Provide the [X, Y] coordinate of the cell's center where the given text is located.  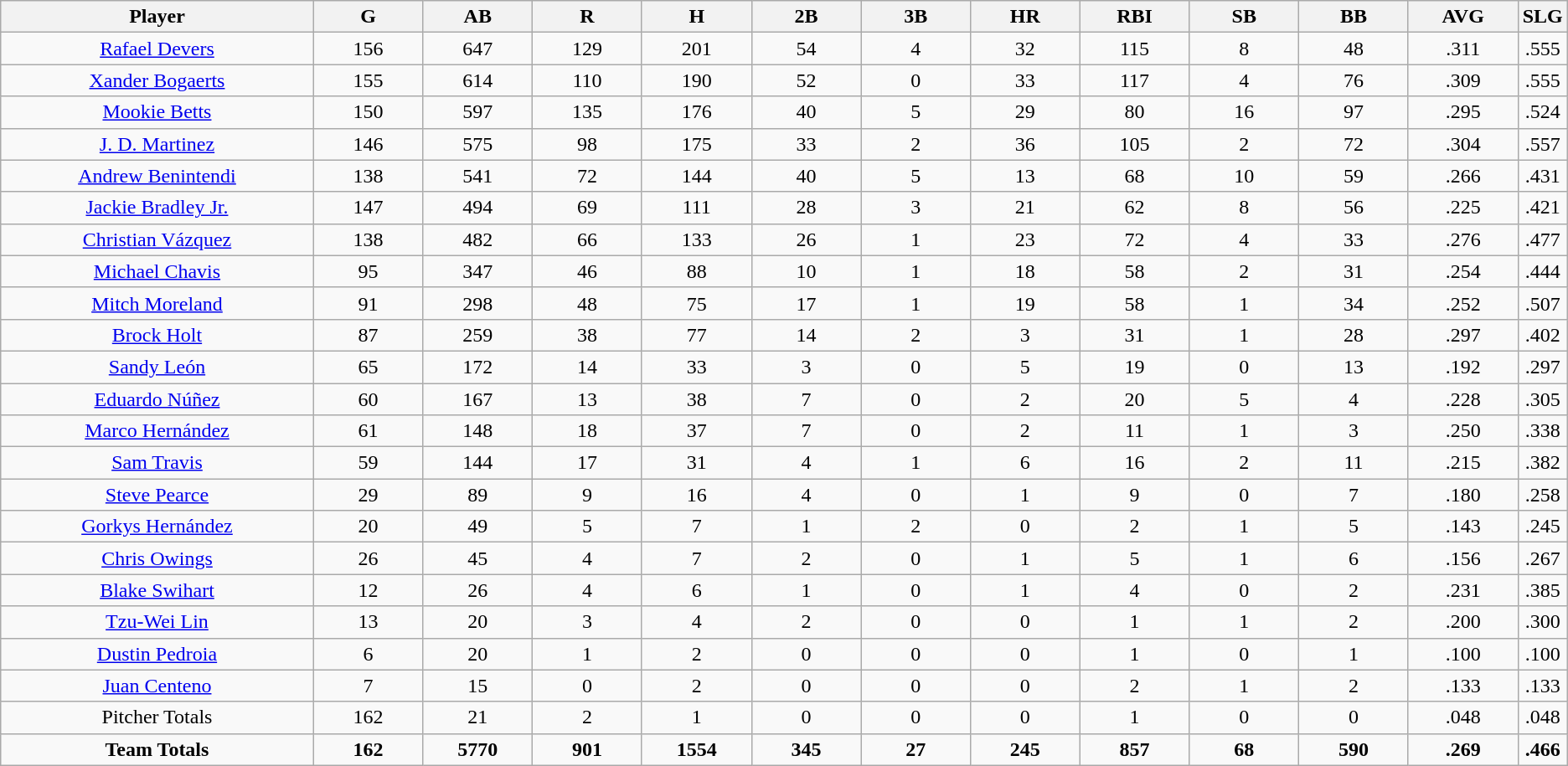
.156 [1462, 558]
.215 [1462, 463]
Eduardo Núñez [157, 399]
2B [806, 17]
SB [1245, 17]
.245 [1543, 527]
.295 [1462, 112]
.266 [1462, 176]
.276 [1462, 239]
150 [369, 112]
Christian Vázquez [157, 239]
155 [369, 80]
Dustin Pedroia [157, 654]
.477 [1543, 239]
98 [588, 144]
Steve Pearce [157, 495]
BB [1354, 17]
259 [477, 335]
176 [697, 112]
110 [588, 80]
23 [1025, 239]
Tzu-Wei Lin [157, 622]
15 [477, 686]
.252 [1462, 303]
347 [477, 271]
.231 [1462, 590]
.300 [1543, 622]
91 [369, 303]
Michael Chavis [157, 271]
46 [588, 271]
.385 [1543, 590]
5770 [477, 749]
61 [369, 431]
Marco Hernández [157, 431]
Pitcher Totals [157, 717]
R [588, 17]
Jackie Bradley Jr. [157, 208]
.180 [1462, 495]
147 [369, 208]
.431 [1543, 176]
.309 [1462, 80]
89 [477, 495]
.200 [1462, 622]
345 [806, 749]
.421 [1543, 208]
.524 [1543, 112]
76 [1354, 80]
95 [369, 271]
Xander Bogaerts [157, 80]
12 [369, 590]
Team Totals [157, 749]
56 [1354, 208]
Player [157, 17]
.507 [1543, 303]
.402 [1543, 335]
190 [697, 80]
SLG [1543, 17]
77 [697, 335]
HR [1025, 17]
.382 [1543, 463]
97 [1354, 112]
52 [806, 80]
.304 [1462, 144]
Andrew Benintendi [157, 176]
298 [477, 303]
60 [369, 399]
.228 [1462, 399]
54 [806, 49]
111 [697, 208]
.444 [1543, 271]
.250 [1462, 431]
135 [588, 112]
901 [588, 749]
129 [588, 49]
647 [477, 49]
45 [477, 558]
115 [1134, 49]
37 [697, 431]
167 [477, 399]
65 [369, 367]
Mookie Betts [157, 112]
.267 [1543, 558]
49 [477, 527]
.311 [1462, 49]
245 [1025, 749]
80 [1134, 112]
36 [1025, 144]
541 [477, 176]
62 [1134, 208]
G [369, 17]
Sandy León [157, 367]
1554 [697, 749]
597 [477, 112]
575 [477, 144]
87 [369, 335]
201 [697, 49]
AB [477, 17]
66 [588, 239]
614 [477, 80]
Juan Centeno [157, 686]
482 [477, 239]
Sam Travis [157, 463]
J. D. Martinez [157, 144]
117 [1134, 80]
AVG [1462, 17]
32 [1025, 49]
Blake Swihart [157, 590]
H [697, 17]
3B [916, 17]
Brock Holt [157, 335]
.225 [1462, 208]
RBI [1134, 17]
Rafael Devers [157, 49]
.143 [1462, 527]
.192 [1462, 367]
.254 [1462, 271]
34 [1354, 303]
.305 [1543, 399]
156 [369, 49]
590 [1354, 749]
Mitch Moreland [157, 303]
146 [369, 144]
69 [588, 208]
175 [697, 144]
.269 [1462, 749]
.258 [1543, 495]
105 [1134, 144]
75 [697, 303]
27 [916, 749]
494 [477, 208]
.466 [1543, 749]
Gorkys Hernández [157, 527]
857 [1134, 749]
133 [697, 239]
148 [477, 431]
Chris Owings [157, 558]
172 [477, 367]
.557 [1543, 144]
.338 [1543, 431]
88 [697, 271]
